Locate the cell with the specified text and output its [X, Y] center coordinate. 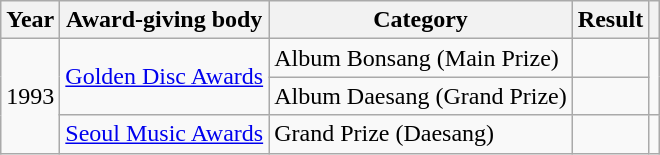
Category [421, 20]
Album Daesang (Grand Prize) [421, 96]
Award-giving body [164, 20]
Grand Prize (Daesang) [421, 134]
1993 [30, 96]
Year [30, 20]
Seoul Music Awards [164, 134]
Result [610, 20]
Golden Disc Awards [164, 77]
Album Bonsang (Main Prize) [421, 58]
